Return [X, Y] of the center of cell containing provided text 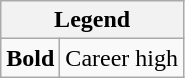
Bold [30, 58]
Legend [92, 20]
Career high [122, 58]
